Identify which cell holds the provided text, then report its (X, Y) central coordinate. 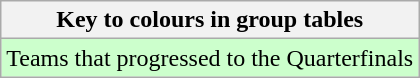
Key to colours in group tables (210, 20)
Teams that progressed to the Quarterfinals (210, 58)
